Pinpoint the cell where the given text exists, returning its [X, Y] midpoint coordinate. 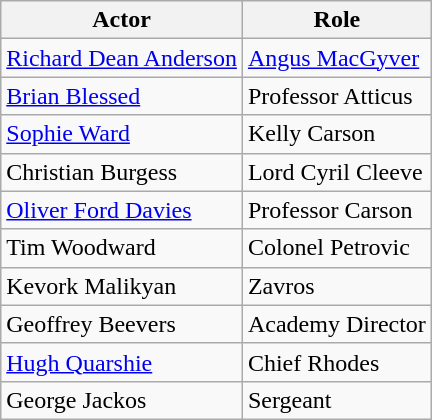
Sergeant [336, 400]
Academy Director [336, 324]
Kelly Carson [336, 134]
Hugh Quarshie [122, 362]
Brian Blessed [122, 96]
Angus MacGyver [336, 58]
Colonel Petrovic [336, 248]
Tim Woodward [122, 248]
Actor [122, 20]
Sophie Ward [122, 134]
Oliver Ford Davies [122, 210]
George Jackos [122, 400]
Kevork Malikyan [122, 286]
Lord Cyril Cleeve [336, 172]
Role [336, 20]
Geoffrey Beevers [122, 324]
Christian Burgess [122, 172]
Professor Atticus [336, 96]
Zavros [336, 286]
Richard Dean Anderson [122, 58]
Chief Rhodes [336, 362]
Professor Carson [336, 210]
